Locate the cell with the specified text and output its (X, Y) center coordinate. 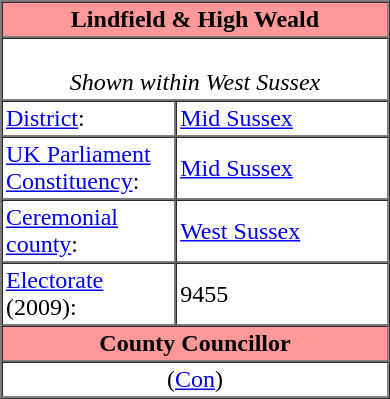
West Sussex (282, 232)
(Con) (196, 380)
Shown within West Sussex (196, 70)
Electorate (2009): (89, 294)
Lindfield & High Weald (196, 20)
County Councillor (196, 344)
9455 (282, 294)
UK Parliament Constituency: (89, 168)
District: (89, 118)
Ceremonial county: (89, 232)
